Return the (X, Y) coordinate for the center point of the cell that contains the specified text.  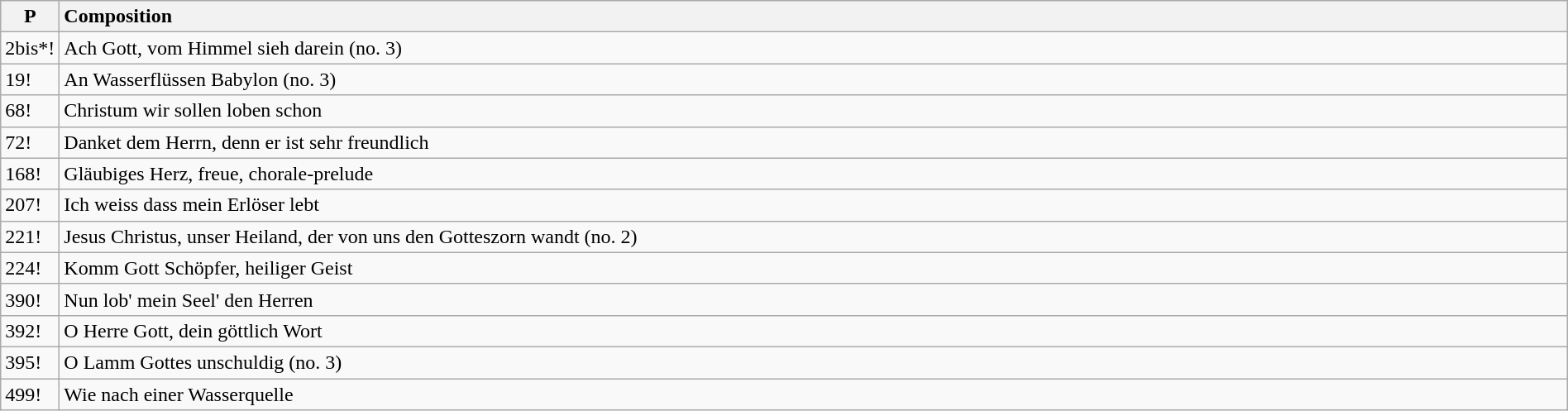
72! (30, 142)
Ich weiss dass mein Erlöser lebt (814, 205)
P (30, 17)
Ach Gott, vom Himmel sieh darein (no. 3) (814, 48)
O Lamm Gottes unschuldig (no. 3) (814, 362)
Danket dem Herrn, denn er ist sehr freundlich (814, 142)
68! (30, 111)
Gläubiges Herz, freue, chorale-prelude (814, 174)
224! (30, 268)
207! (30, 205)
O Herre Gott, dein göttlich Wort (814, 331)
Christum wir sollen loben schon (814, 111)
Komm Gott Schöpfer, heiliger Geist (814, 268)
An Wasserflüssen Babylon (no. 3) (814, 79)
221! (30, 237)
390! (30, 299)
2bis*! (30, 48)
395! (30, 362)
Wie nach einer Wasserquelle (814, 394)
Nun lob' mein Seel' den Herren (814, 299)
499! (30, 394)
392! (30, 331)
Jesus Christus, unser Heiland, der von uns den Gotteszorn wandt (no. 2) (814, 237)
168! (30, 174)
Composition (814, 17)
19! (30, 79)
